Return [X, Y] of the center of cell containing provided text 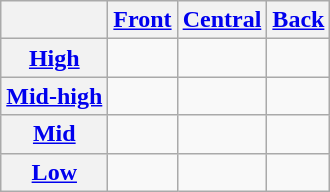
High [54, 58]
Back [298, 20]
Central [222, 20]
Mid [54, 134]
Front [142, 20]
Low [54, 172]
Mid-high [54, 96]
